Determine the (x, y) coordinate at the center of the cell enclosing the given text.  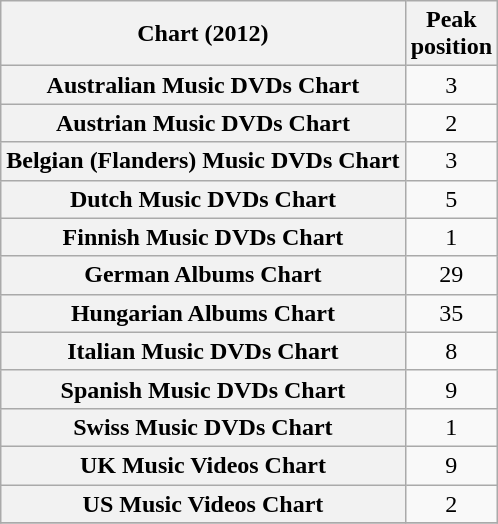
Chart (2012) (203, 34)
Hungarian Albums Chart (203, 313)
Austrian Music DVDs Chart (203, 123)
Swiss Music DVDs Chart (203, 427)
Italian Music DVDs Chart (203, 351)
UK Music Videos Chart (203, 465)
US Music Videos Chart (203, 503)
Dutch Music DVDs Chart (203, 199)
29 (451, 275)
5 (451, 199)
Finnish Music DVDs Chart (203, 237)
Spanish Music DVDs Chart (203, 389)
German Albums Chart (203, 275)
Australian Music DVDs Chart (203, 85)
Belgian (Flanders) Music DVDs Chart (203, 161)
8 (451, 351)
Peakposition (451, 34)
35 (451, 313)
